Find where the given text appears and provide that cell's center as (x, y) coordinate. 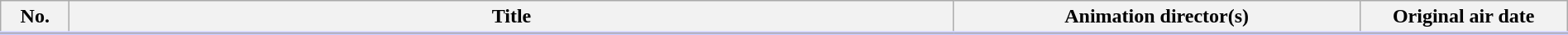
Original air date (1464, 17)
Title (511, 17)
No. (35, 17)
Animation director(s) (1156, 17)
